Return the (X, Y) coordinate for the center point of the cell that contains the specified text.  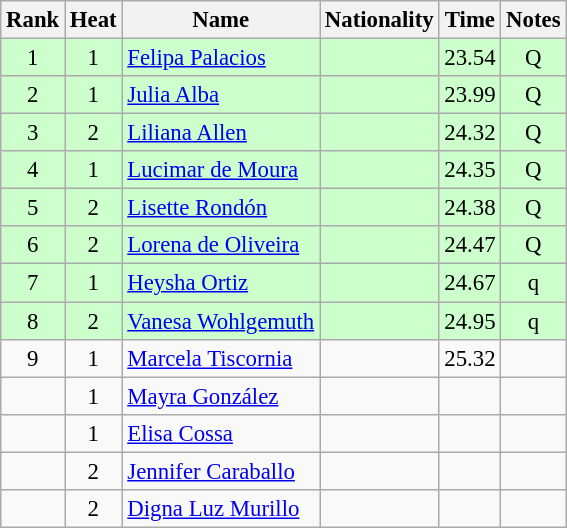
Lisette Rondón (221, 208)
Name (221, 20)
Julia Alba (221, 95)
Marcela Tiscornia (221, 358)
25.32 (470, 358)
7 (33, 283)
Notes (534, 20)
24.95 (470, 321)
6 (33, 245)
Nationality (380, 20)
Lorena de Oliveira (221, 245)
Felipa Palacios (221, 58)
4 (33, 170)
Liliana Allen (221, 133)
Vanesa Wohlgemuth (221, 321)
23.99 (470, 95)
Rank (33, 20)
Heat (94, 20)
5 (33, 208)
24.38 (470, 208)
Jennifer Caraballo (221, 471)
24.35 (470, 170)
Time (470, 20)
8 (33, 321)
Mayra González (221, 396)
Heysha Ortiz (221, 283)
24.32 (470, 133)
Elisa Cossa (221, 433)
23.54 (470, 58)
24.67 (470, 283)
3 (33, 133)
24.47 (470, 245)
9 (33, 358)
Lucimar de Moura (221, 170)
Digna Luz Murillo (221, 509)
